From the cell containing the given text, extract its center point as [x, y] coordinate. 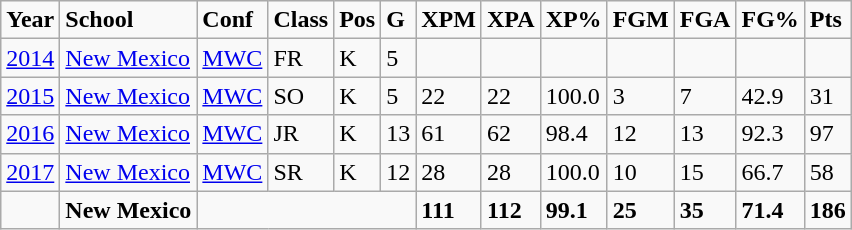
FGA [705, 20]
3 [640, 96]
58 [828, 172]
XPM [449, 20]
61 [449, 134]
Pts [828, 20]
SR [301, 172]
62 [510, 134]
XP% [574, 20]
School [128, 20]
2014 [30, 58]
2017 [30, 172]
25 [640, 210]
SO [301, 96]
15 [705, 172]
35 [705, 210]
31 [828, 96]
71.4 [770, 210]
FGM [640, 20]
FG% [770, 20]
186 [828, 210]
97 [828, 134]
7 [705, 96]
92.3 [770, 134]
2015 [30, 96]
JR [301, 134]
Class [301, 20]
G [398, 20]
Pos [358, 20]
Year [30, 20]
112 [510, 210]
111 [449, 210]
66.7 [770, 172]
42.9 [770, 96]
98.4 [574, 134]
2016 [30, 134]
XPA [510, 20]
FR [301, 58]
Conf [232, 20]
99.1 [574, 210]
10 [640, 172]
